Pinpoint the cell where the given text exists, returning its (x, y) midpoint coordinate. 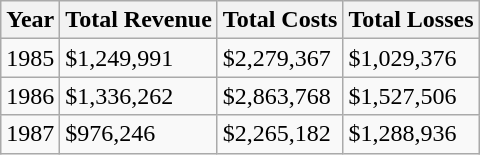
1986 (30, 96)
$2,863,768 (280, 96)
$2,279,367 (280, 58)
$1,249,991 (139, 58)
Total Costs (280, 20)
$976,246 (139, 134)
Total Losses (411, 20)
$2,265,182 (280, 134)
$1,029,376 (411, 58)
Total Revenue (139, 20)
$1,288,936 (411, 134)
Year (30, 20)
$1,527,506 (411, 96)
1987 (30, 134)
$1,336,262 (139, 96)
1985 (30, 58)
